From the cell containing the given text, extract its center point as [x, y] coordinate. 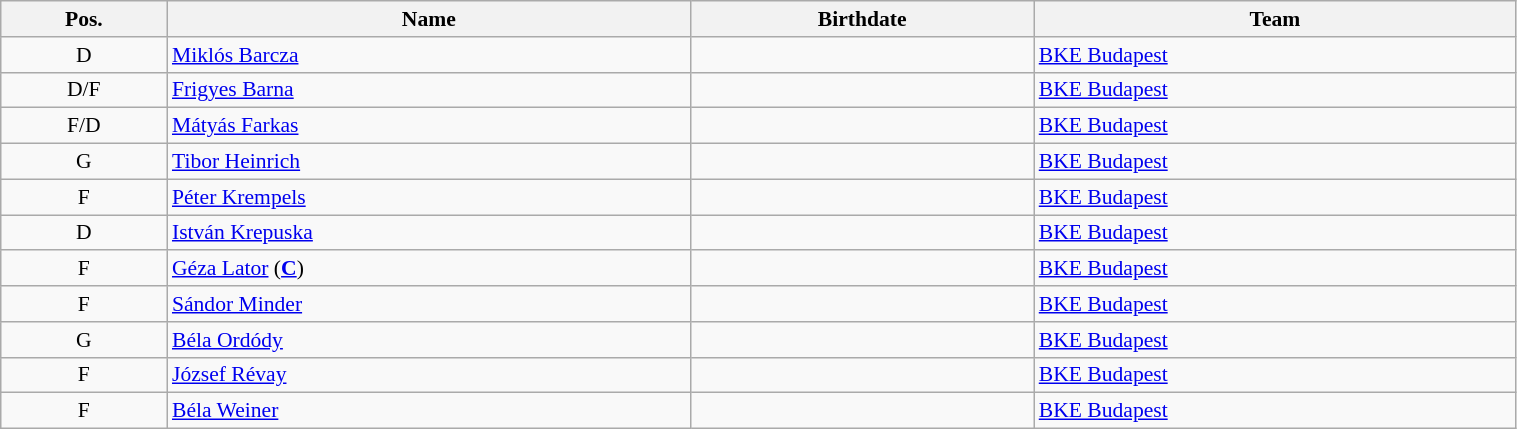
Sándor Minder [429, 304]
F/D [84, 126]
Team [1275, 19]
D/F [84, 90]
István Krepuska [429, 233]
Name [429, 19]
Frigyes Barna [429, 90]
Miklós Barcza [429, 55]
Géza Lator (C) [429, 269]
Mátyás Farkas [429, 126]
Tibor Heinrich [429, 162]
Péter Krempels [429, 197]
Béla Weiner [429, 411]
Birthdate [862, 19]
József Révay [429, 375]
Béla Ordódy [429, 340]
Pos. [84, 19]
